Pinpoint the cell where the given text exists, returning its (x, y) midpoint coordinate. 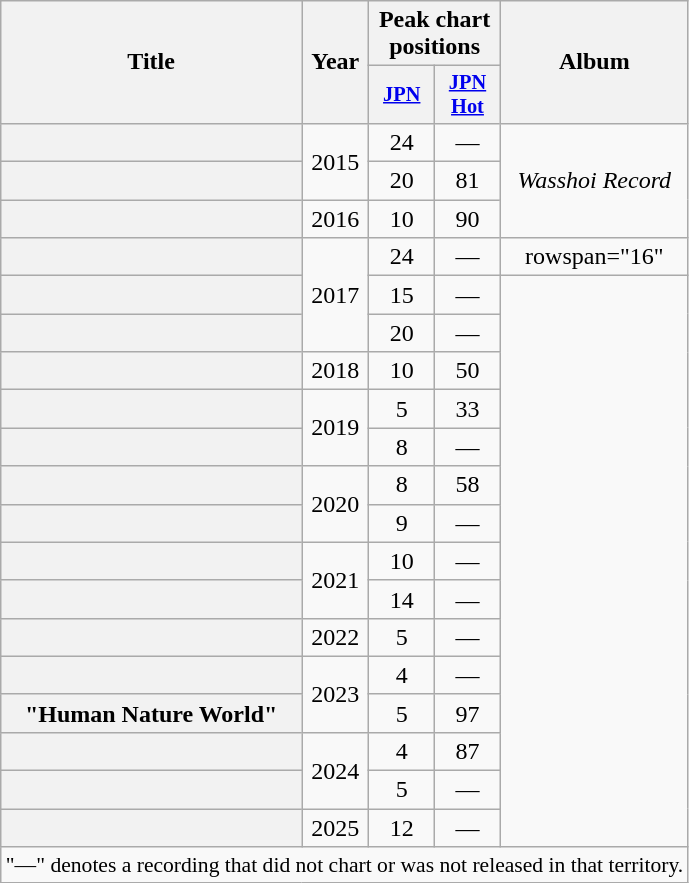
JPN (402, 95)
rowspan="16" (594, 257)
9 (402, 523)
2024 (336, 770)
50 (468, 371)
Album (594, 62)
JPNHot (468, 95)
Wasshoi Record (594, 180)
2018 (336, 371)
12 (402, 828)
90 (468, 219)
87 (468, 751)
2019 (336, 428)
2016 (336, 219)
"Human Nature World" (152, 713)
2023 (336, 694)
15 (402, 295)
Title (152, 62)
97 (468, 713)
58 (468, 485)
33 (468, 409)
"—" denotes a recording that did not chart or was not released in that territory. (345, 865)
81 (468, 181)
2020 (336, 504)
2017 (336, 295)
2015 (336, 161)
2022 (336, 637)
2025 (336, 828)
Peak chart positions (434, 34)
Year (336, 62)
14 (402, 599)
2021 (336, 580)
